Provide the [x, y] coordinate of the cell's center where the given text is located.  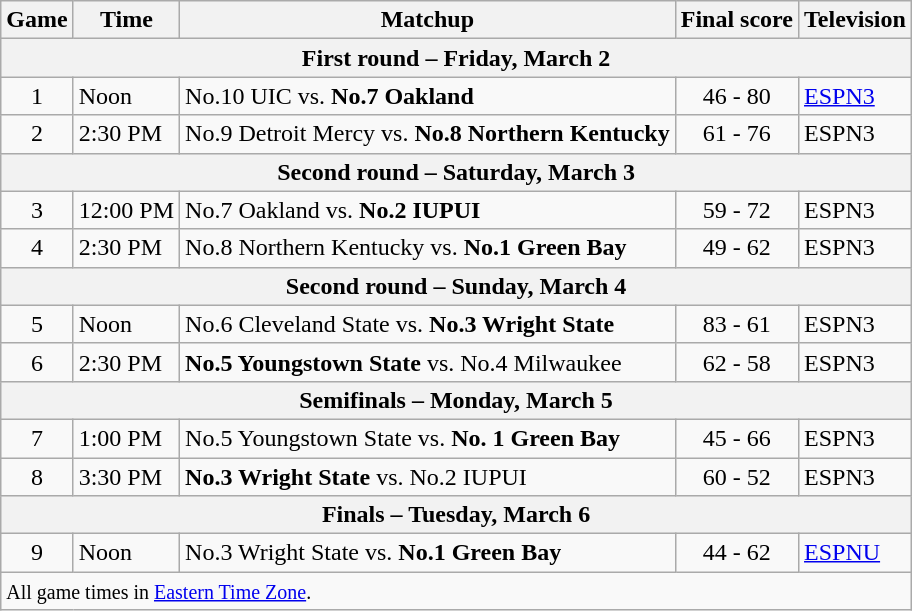
59 - 72 [736, 210]
No.9 Detroit Mercy vs. No.8 Northern Kentucky [428, 134]
3:30 PM [126, 477]
12:00 PM [126, 210]
No.6 Cleveland State vs. No.3 Wright State [428, 324]
3 [37, 210]
6 [37, 362]
5 [37, 324]
No.8 Northern Kentucky vs. No.1 Green Bay [428, 248]
Game [37, 20]
2 [37, 134]
61 - 76 [736, 134]
Second round – Sunday, March 4 [456, 286]
46 - 80 [736, 96]
1 [37, 96]
45 - 66 [736, 438]
7 [37, 438]
No.5 Youngstown State vs. No.4 Milwaukee [428, 362]
9 [37, 553]
No.7 Oakland vs. No.2 IUPUI [428, 210]
Finals – Tuesday, March 6 [456, 515]
All game times in Eastern Time Zone. [456, 591]
8 [37, 477]
62 - 58 [736, 362]
ESPNU [856, 553]
No.5 Youngstown State vs. No. 1 Green Bay [428, 438]
No.3 Wright State vs. No.1 Green Bay [428, 553]
60 - 52 [736, 477]
1:00 PM [126, 438]
Final score [736, 20]
83 - 61 [736, 324]
First round – Friday, March 2 [456, 58]
44 - 62 [736, 553]
Second round – Saturday, March 3 [456, 172]
Matchup [428, 20]
No.3 Wright State vs. No.2 IUPUI [428, 477]
No.10 UIC vs. No.7 Oakland [428, 96]
49 - 62 [736, 248]
Television [856, 20]
Semifinals – Monday, March 5 [456, 400]
Time [126, 20]
4 [37, 248]
